Return the (X, Y) coordinate for the center point of the cell that contains the specified text.  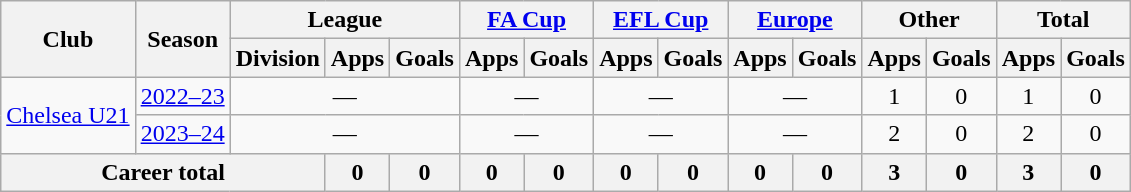
Season (182, 39)
Club (68, 39)
2022–23 (182, 96)
Europe (795, 20)
Career total (164, 172)
2023–24 (182, 134)
Chelsea U21 (68, 115)
League (344, 20)
Other (929, 20)
EFL Cup (661, 20)
FA Cup (526, 20)
Total (1063, 20)
Division (278, 58)
